Search for the cell housing the specified text and yield its [x, y] center coordinate. 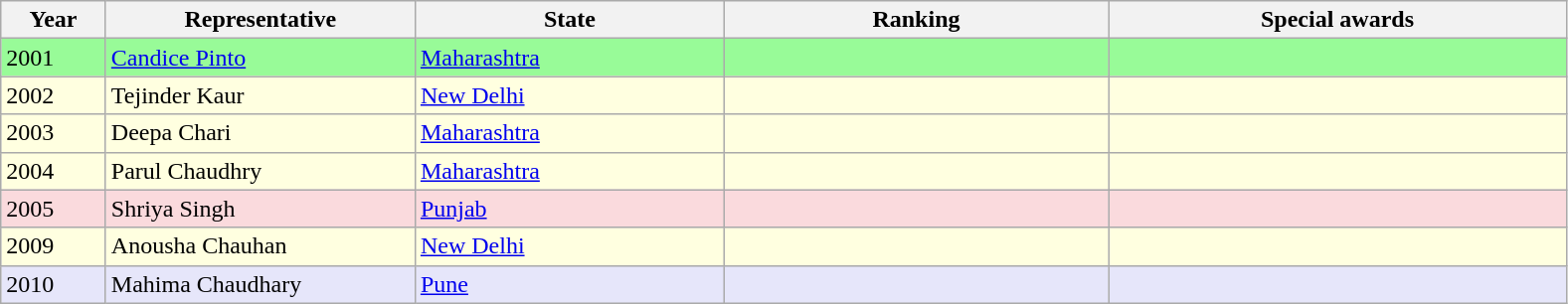
Representative [261, 20]
Tejinder Kaur [261, 95]
Pune [569, 284]
Shriya Singh [261, 209]
2004 [54, 171]
2010 [54, 284]
2005 [54, 209]
Punjab [569, 209]
2001 [54, 58]
State [569, 20]
Special awards [1336, 20]
Anousha Chauhan [261, 246]
2003 [54, 133]
Deepa Chari [261, 133]
Ranking [916, 20]
Candice Pinto [261, 58]
Mahima Chaudhary [261, 284]
Year [54, 20]
Parul Chaudhry [261, 171]
2002 [54, 95]
2009 [54, 246]
